Search for the cell housing the specified text and yield its (x, y) center coordinate. 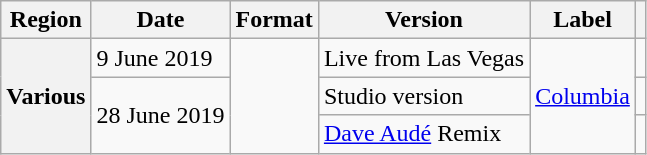
Dave Audé Remix (424, 134)
Columbia (583, 96)
Date (160, 20)
Live from Las Vegas (424, 58)
9 June 2019 (160, 58)
Version (424, 20)
Region (46, 20)
28 June 2019 (160, 115)
Label (583, 20)
Format (274, 20)
Various (46, 96)
Studio version (424, 96)
